From the cell containing the given text, extract its center point as (x, y) coordinate. 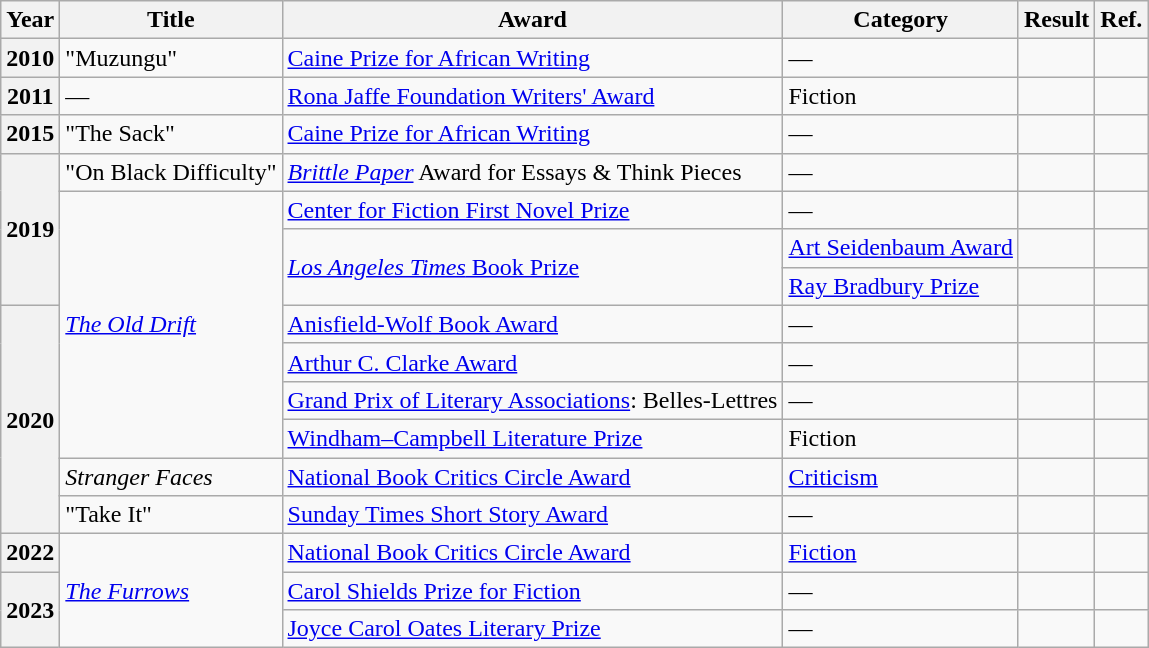
2020 (30, 419)
Ray Bradbury Prize (900, 286)
2023 (30, 610)
The Furrows (171, 591)
Title (171, 20)
"Muzungu" (171, 58)
Carol Shields Prize for Fiction (532, 591)
2022 (30, 553)
2015 (30, 134)
Windham–Campbell Literature Prize (532, 438)
"Take It" (171, 515)
Art Seidenbaum Award (900, 248)
Los Angeles Times Book Prize (532, 267)
Joyce Carol Oates Literary Prize (532, 629)
Grand Prix of Literary Associations: Belles-Lettres (532, 400)
Criticism (900, 477)
Stranger Faces (171, 477)
Year (30, 20)
Result (1056, 20)
Category (900, 20)
The Old Drift (171, 324)
Anisfield-Wolf Book Award (532, 324)
2011 (30, 96)
Brittle Paper Award for Essays & Think Pieces (532, 172)
Award (532, 20)
2010 (30, 58)
"On Black Difficulty" (171, 172)
Center for Fiction First Novel Prize (532, 210)
Ref. (1122, 20)
"The Sack" (171, 134)
Sunday Times Short Story Award (532, 515)
2019 (30, 229)
Rona Jaffe Foundation Writers' Award (532, 96)
Arthur C. Clarke Award (532, 362)
